Locate the cell with the specified text and output its (X, Y) center coordinate. 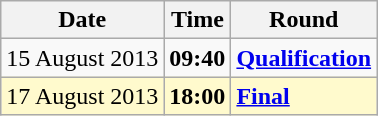
15 August 2013 (82, 58)
Qualification (304, 58)
Time (198, 20)
Final (304, 96)
Round (304, 20)
18:00 (198, 96)
Date (82, 20)
09:40 (198, 58)
17 August 2013 (82, 96)
